For the text-containing cell, return its midpoint in [X, Y] coordinate format. 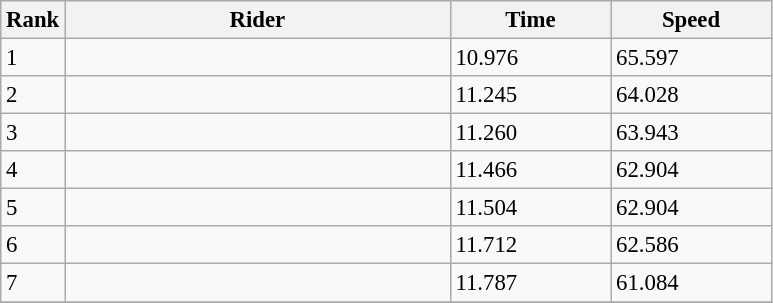
7 [33, 283]
11.466 [530, 170]
64.028 [692, 95]
2 [33, 95]
11.787 [530, 283]
65.597 [692, 58]
3 [33, 133]
10.976 [530, 58]
11.245 [530, 95]
Rank [33, 20]
6 [33, 245]
4 [33, 170]
1 [33, 58]
11.504 [530, 208]
Time [530, 20]
Rider [258, 20]
62.586 [692, 245]
5 [33, 208]
11.712 [530, 245]
11.260 [530, 133]
61.084 [692, 283]
Speed [692, 20]
63.943 [692, 133]
